Provide the (x, y) coordinate of the cell's center where the given text is located.  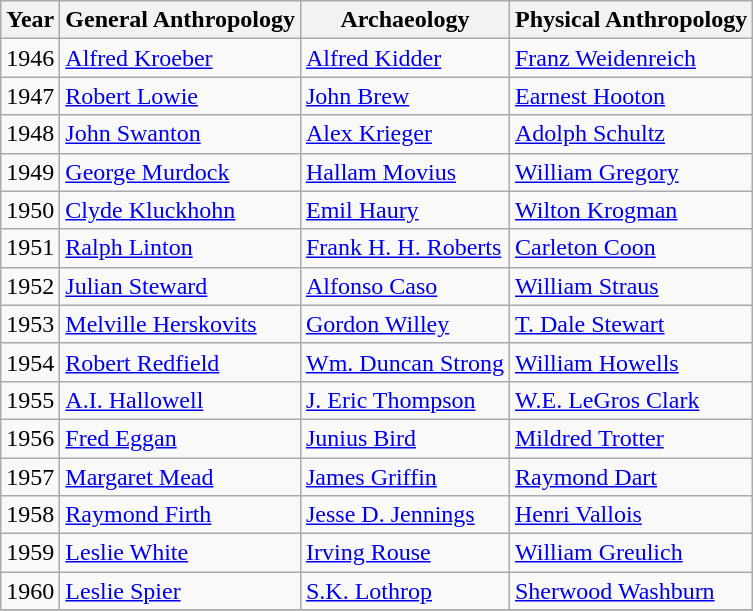
William Gregory (630, 172)
Wm. Duncan Strong (404, 362)
1958 (30, 515)
William Greulich (630, 553)
Carleton Coon (630, 248)
1960 (30, 591)
Emil Haury (404, 210)
Alfred Kroeber (180, 58)
1957 (30, 477)
Alex Krieger (404, 134)
Mildred Trotter (630, 438)
1959 (30, 553)
Archaeology (404, 20)
Hallam Movius (404, 172)
Robert Redfield (180, 362)
Raymond Dart (630, 477)
T. Dale Stewart (630, 324)
Julian Steward (180, 286)
1953 (30, 324)
1951 (30, 248)
1946 (30, 58)
1948 (30, 134)
General Anthropology (180, 20)
Margaret Mead (180, 477)
Melville Herskovits (180, 324)
George Murdock (180, 172)
Alfred Kidder (404, 58)
James Griffin (404, 477)
Raymond Firth (180, 515)
William Howells (630, 362)
1954 (30, 362)
W.E. LeGros Clark (630, 400)
Irving Rouse (404, 553)
Ralph Linton (180, 248)
Clyde Kluckhohn (180, 210)
J. Eric Thompson (404, 400)
John Brew (404, 96)
1955 (30, 400)
1956 (30, 438)
Wilton Krogman (630, 210)
Physical Anthropology (630, 20)
A.I. Hallowell (180, 400)
Year (30, 20)
John Swanton (180, 134)
Alfonso Caso (404, 286)
Henri Vallois (630, 515)
Leslie White (180, 553)
Frank H. H. Roberts (404, 248)
Gordon Willey (404, 324)
Earnest Hooton (630, 96)
1947 (30, 96)
Adolph Schultz (630, 134)
Junius Bird (404, 438)
S.K. Lothrop (404, 591)
1952 (30, 286)
Franz Weidenreich (630, 58)
1950 (30, 210)
Leslie Spier (180, 591)
Sherwood Washburn (630, 591)
Robert Lowie (180, 96)
1949 (30, 172)
Jesse D. Jennings (404, 515)
William Straus (630, 286)
Fred Eggan (180, 438)
